Search for the cell housing the specified text and yield its (x, y) center coordinate. 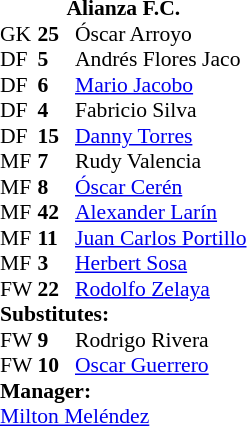
15 (57, 135)
Oscar Guerrero (160, 365)
Rodolfo Zelaya (160, 288)
10 (57, 365)
Fabricio Silva (160, 110)
42 (57, 212)
Juan Carlos Portillo (160, 237)
Mario Jacobo (160, 84)
Danny Torres (160, 135)
5 (57, 59)
Andrés Flores Jaco (160, 59)
9 (57, 339)
8 (57, 186)
Óscar Cerén (160, 186)
Alexander Larín (160, 212)
25 (57, 33)
3 (57, 263)
Rudy Valencia (160, 161)
7 (57, 161)
Rodrigo Rivera (160, 339)
Óscar Arroyo (160, 33)
Herbert Sosa (160, 263)
Manager: (123, 390)
22 (57, 288)
11 (57, 237)
Substitutes: (123, 314)
4 (57, 110)
GK (19, 33)
6 (57, 84)
